Output the [x, y] coordinate of the center of the cell containing the given text.  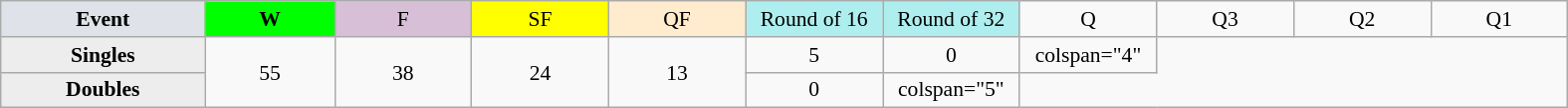
Q1 [1499, 19]
5 [814, 55]
colspan="5" [951, 90]
Q3 [1226, 19]
Doubles [104, 90]
Round of 16 [814, 19]
Singles [104, 55]
QF [677, 19]
24 [541, 72]
colspan="4" [1088, 55]
Event [104, 19]
Q2 [1362, 19]
Round of 32 [951, 19]
13 [677, 72]
55 [270, 72]
F [403, 19]
38 [403, 72]
W [270, 19]
SF [541, 19]
Q [1088, 19]
